Extract the (x, y) coordinate from the center of the cell holding the provided text.  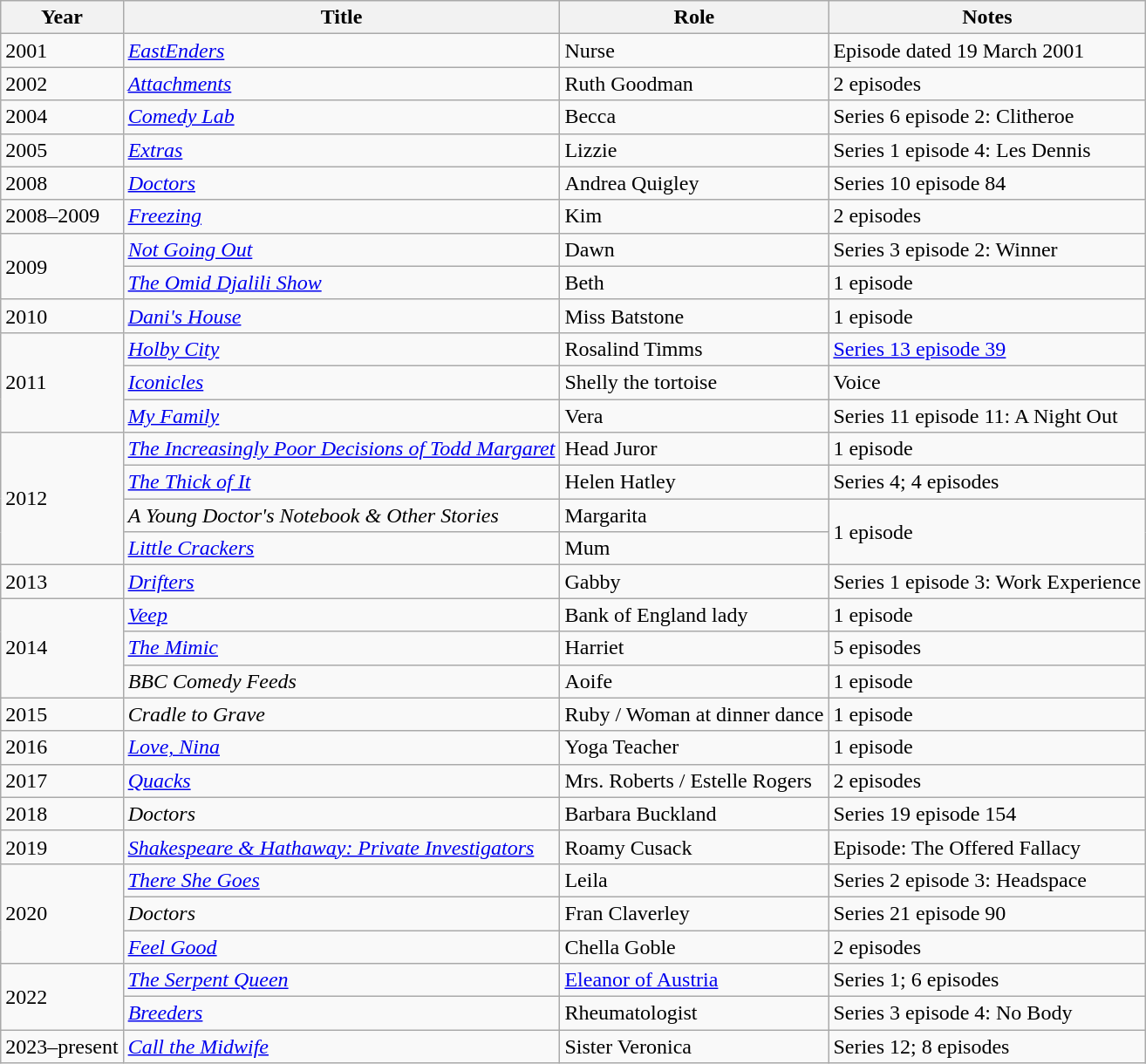
There She Goes (342, 880)
2009 (62, 266)
Holby City (342, 349)
Shelly the tortoise (694, 382)
Mrs. Roberts / Estelle Rogers (694, 781)
Breeders (342, 1013)
Rosalind Timms (694, 349)
2017 (62, 781)
Series 3 episode 4: No Body (987, 1013)
Year (62, 17)
2018 (62, 814)
Little Crackers (342, 549)
Iconicles (342, 382)
2015 (62, 714)
Attachments (342, 84)
2016 (62, 747)
Series 12; 8 episodes (987, 1047)
Ruth Goodman (694, 84)
The Mimic (342, 648)
2020 (62, 913)
Series 13 episode 39 (987, 349)
2013 (62, 582)
Sister Veronica (694, 1047)
The Omid Djalili Show (342, 283)
Barbara Buckland (694, 814)
Series 1 episode 4: Les Dennis (987, 150)
Series 2 episode 3: Headspace (987, 880)
Series 1 episode 3: Work Experience (987, 582)
Series 6 episode 2: Clitheroe (987, 117)
Fran Claverley (694, 913)
Series 4; 4 episodes (987, 482)
Series 19 episode 154 (987, 814)
Not Going Out (342, 249)
EastEnders (342, 51)
My Family (342, 416)
Dawn (694, 249)
Andrea Quigley (694, 183)
Becca (694, 117)
The Thick of It (342, 482)
Series 1; 6 episodes (987, 980)
Veep (342, 615)
Series 10 episode 84 (987, 183)
Shakespeare & Hathaway: Private Investigators (342, 847)
Feel Good (342, 946)
Comedy Lab (342, 117)
Lizzie (694, 150)
Gabby (694, 582)
2005 (62, 150)
Cradle to Grave (342, 714)
Aoife (694, 681)
Call the Midwife (342, 1047)
2010 (62, 316)
Nurse (694, 51)
2011 (62, 382)
Series 3 episode 2: Winner (987, 249)
Ruby / Woman at dinner dance (694, 714)
Vera (694, 416)
Quacks (342, 781)
2008 (62, 183)
2001 (62, 51)
Mum (694, 549)
2012 (62, 499)
Series 21 episode 90 (987, 913)
Voice (987, 382)
2022 (62, 997)
Roamy Cusack (694, 847)
Episode dated 19 March 2001 (987, 51)
Notes (987, 17)
Harriet (694, 648)
Rheumatologist (694, 1013)
Kim (694, 216)
Extras (342, 150)
Series 11 episode 11: A Night Out (987, 416)
Miss Batstone (694, 316)
Freezing (342, 216)
2002 (62, 84)
Episode: The Offered Fallacy (987, 847)
Yoga Teacher (694, 747)
2008–2009 (62, 216)
2004 (62, 117)
Role (694, 17)
The Increasingly Poor Decisions of Todd Margaret (342, 449)
Chella Goble (694, 946)
Beth (694, 283)
A Young Doctor's Notebook & Other Stories (342, 515)
Eleanor of Austria (694, 980)
5 episodes (987, 648)
2019 (62, 847)
Helen Hatley (694, 482)
Leila (694, 880)
Drifters (342, 582)
Head Juror (694, 449)
2014 (62, 648)
Bank of England lady (694, 615)
2023–present (62, 1047)
Love, Nina (342, 747)
Title (342, 17)
Margarita (694, 515)
BBC Comedy Feeds (342, 681)
The Serpent Queen (342, 980)
Dani's House (342, 316)
